Provide the [X, Y] coordinate of the cell's center where the given text is located.  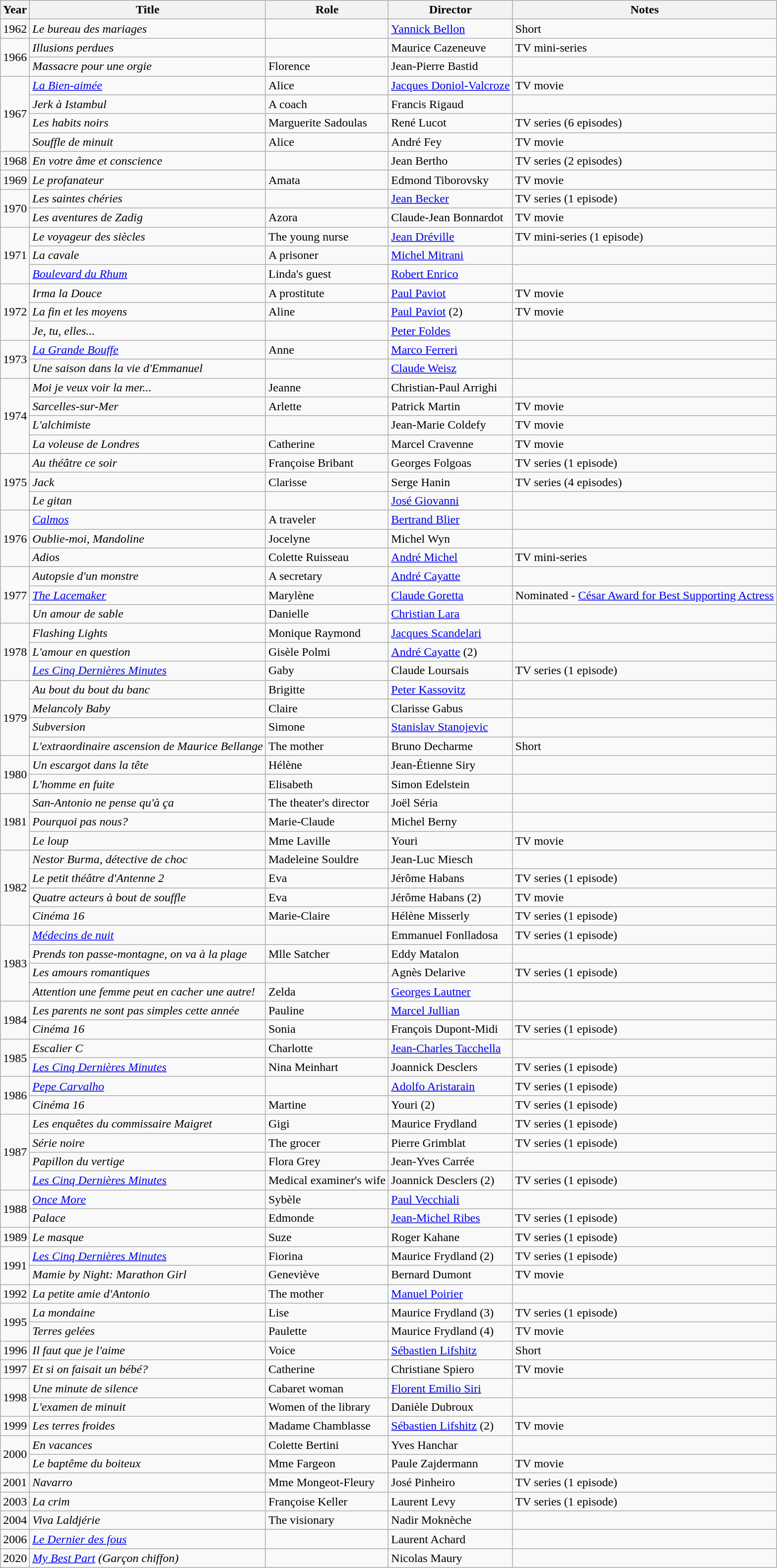
Charlotte [326, 1048]
1979 [15, 718]
1967 [15, 114]
Madeleine Souldre [326, 860]
René Lucot [451, 123]
1991 [15, 1265]
Jerk à Istambul [148, 104]
Flora Grey [326, 1162]
1970 [15, 208]
Je, tu, elles... [148, 331]
Jean-Luc Miesch [451, 860]
A prostitute [326, 293]
Le voyageur des siècles [148, 237]
Clarisse [326, 482]
Suze [326, 1237]
1989 [15, 1237]
Bruno Decharme [451, 746]
Paul Vecchiali [451, 1199]
Danielle [326, 614]
La crim [148, 1502]
1962 [15, 29]
Jacques Scandelari [451, 633]
Maurice Frydland (2) [451, 1256]
1986 [15, 1095]
Jean-Marie Coldefy [451, 425]
1997 [15, 1369]
2000 [15, 1454]
Marcel Cravenne [451, 444]
Au théâtre ce soir [148, 463]
Adolfo Aristarain [451, 1086]
Les enquêtes du commissaire Maigret [148, 1124]
Jean Becker [451, 198]
Les saintes chéries [148, 198]
Georges Lautner [451, 992]
Aline [326, 312]
Jacques Doniol-Valcroze [451, 85]
1982 [15, 888]
Et si on faisait un bébé? [148, 1369]
2006 [15, 1539]
Michel Mitrani [451, 255]
Bernard Dumont [451, 1275]
Director [451, 10]
Marcel Jullian [451, 1010]
1974 [15, 416]
Pierre Grimblat [451, 1142]
Marguerite Sadoulas [326, 123]
A traveler [326, 519]
Marco Ferreri [451, 350]
Anne [326, 350]
François Dupont-Midi [451, 1029]
Edmonde [326, 1218]
Patrick Martin [451, 406]
Jérôme Habans [451, 878]
Sybèle [326, 1199]
Subversion [148, 727]
Danièle Dubroux [451, 1407]
Les aventures de Zadig [148, 217]
Joannick Desclers [451, 1067]
1971 [15, 255]
Le baptême du boiteux [148, 1464]
Medical examiner's wife [326, 1181]
2003 [15, 1502]
Gigi [326, 1124]
Marylène [326, 595]
1976 [15, 538]
André Michel [451, 558]
Florent Emilio Siri [451, 1388]
TV series (2 episodes) [645, 161]
The young nurse [326, 237]
Jack [148, 482]
Colette Ruisseau [326, 558]
Peter Kassovitz [451, 690]
TV mini-series (1 episode) [645, 237]
Marie-Claire [326, 916]
Hélène Misserly [451, 916]
Nestor Burma, détective de choc [148, 860]
Fiorina [326, 1256]
Irma la Douce [148, 293]
1999 [15, 1426]
La Bien-aimée [148, 85]
La petite amie d'Antonio [148, 1294]
Melancoly Baby [148, 708]
2004 [15, 1520]
Terres gelées [148, 1331]
1996 [15, 1350]
La fin et les moyens [148, 312]
The Lacemaker [148, 595]
Viva Laldjérie [148, 1520]
Médecins de nuit [148, 935]
Paule Zajdermann [451, 1464]
1998 [15, 1397]
1978 [15, 652]
Brigitte [326, 690]
1975 [15, 482]
Jean-Michel Ribes [451, 1218]
Joannick Desclers (2) [451, 1181]
TV series (6 episodes) [645, 123]
Les habits noirs [148, 123]
Souffle de minuit [148, 142]
Elisabeth [326, 784]
Les amours romantiques [148, 973]
Une saison dans la vie d'Emmanuel [148, 369]
Jeanne [326, 387]
Christian-Paul Arrighi [451, 387]
The theater's director [326, 803]
Jean-Yves Carrée [451, 1162]
Le petit théâtre d'Antenne 2 [148, 878]
Jean Bertho [451, 161]
Emmanuel Fonlladosa [451, 935]
Sébastien Lifshitz (2) [451, 1426]
1972 [15, 312]
Mme Laville [326, 841]
Women of the library [326, 1407]
Year [15, 10]
Calmos [148, 519]
La mondaine [148, 1313]
Un amour de sable [148, 614]
Voice [326, 1350]
Mme Fargeon [326, 1464]
1992 [15, 1294]
1969 [15, 180]
1973 [15, 359]
Le bureau des mariages [148, 29]
Le masque [148, 1237]
Christian Lara [451, 614]
The grocer [326, 1142]
Paul Paviot (2) [451, 312]
1985 [15, 1058]
San-Antonio ne pense qu'à ça [148, 803]
The visionary [326, 1520]
1987 [15, 1152]
Maurice Frydland (4) [451, 1331]
Le loup [148, 841]
José Giovanni [451, 501]
Un escargot dans la tête [148, 765]
Amata [326, 180]
Gisèle Polmi [326, 652]
Quatre acteurs à bout de souffle [148, 897]
Mme Mongeot-Fleury [326, 1483]
Role [326, 10]
Prends ton passe-montagne, on va à la plage [148, 954]
Claude Weisz [451, 369]
Robert Enrico [451, 274]
Le Dernier des fous [148, 1539]
Jean-Pierre Bastid [451, 66]
Jean Dréville [451, 237]
A secretary [326, 576]
A coach [326, 104]
Simon Edelstein [451, 784]
Hélène [326, 765]
Au bout du bout du banc [148, 690]
Une minute de silence [148, 1388]
1995 [15, 1322]
Les terres froides [148, 1426]
Pourquoi pas nous? [148, 821]
Title [148, 10]
Mlle Satcher [326, 954]
Laurent Achard [451, 1539]
En votre âme et conscience [148, 161]
TV series (4 episodes) [645, 482]
Escalier C [148, 1048]
Yves Hanchar [451, 1445]
Nominated - César Award for Best Supporting Actress [645, 595]
Jean-Étienne Siry [451, 765]
1980 [15, 774]
Marie-Claude [326, 821]
Peter Foldes [451, 331]
La cavale [148, 255]
Claude-Jean Bonnardot [451, 217]
André Fey [451, 142]
1977 [15, 595]
Nina Meinhart [326, 1067]
André Cayatte (2) [451, 652]
Lise [326, 1313]
1981 [15, 821]
Il faut que je l'aime [148, 1350]
Linda's guest [326, 274]
My Best Part (Garçon chiffon) [148, 1558]
Cabaret woman [326, 1388]
L'examen de minuit [148, 1407]
Paul Paviot [451, 293]
Florence [326, 66]
Arlette [326, 406]
Nicolas Maury [451, 1558]
Agnès Delarive [451, 973]
Claude Goretta [451, 595]
Maurice Frydland (3) [451, 1313]
L'homme en fuite [148, 784]
Francis Rigaud [451, 104]
Papillon du vertige [148, 1162]
Yannick Bellon [451, 29]
José Pinheiro [451, 1483]
Jocelyne [326, 538]
Françoise Keller [326, 1502]
Eddy Matalon [451, 954]
Sonia [326, 1029]
Edmond Tiborovsky [451, 180]
Stanislav Stanojevic [451, 727]
Paulette [326, 1331]
1966 [15, 57]
Massacre pour une orgie [148, 66]
Simone [326, 727]
Serge Hanin [451, 482]
Claude Loursais [451, 671]
Colette Bertini [326, 1445]
Moi je veux voir la mer... [148, 387]
Youri [451, 841]
En vacances [148, 1445]
Jean-Charles Tacchella [451, 1048]
Geneviève [326, 1275]
Autopsie d'un monstre [148, 576]
Illusions perdues [148, 48]
Clarisse Gabus [451, 708]
1984 [15, 1020]
Claire [326, 708]
L'amour en question [148, 652]
Maurice Cazeneuve [451, 48]
André Cayatte [451, 576]
1968 [15, 161]
Monique Raymond [326, 633]
L'extraordinaire ascension de Maurice Bellange [148, 746]
Martine [326, 1105]
Adios [148, 558]
Georges Folgoas [451, 463]
2020 [15, 1558]
Oublie-moi, Mandoline [148, 538]
Attention une femme peut en cacher une autre! [148, 992]
Sébastien Lifshitz [451, 1350]
Le gitan [148, 501]
Françoise Bribant [326, 463]
Les parents ne sont pas simples cette année [148, 1010]
Michel Wyn [451, 538]
Navarro [148, 1483]
Joël Séria [451, 803]
L'alchimiste [148, 425]
Mamie by Night: Marathon Girl [148, 1275]
Pauline [326, 1010]
Youri (2) [451, 1105]
Série noire [148, 1142]
Maurice Frydland [451, 1124]
Flashing Lights [148, 633]
2001 [15, 1483]
A prisoner [326, 255]
Azora [326, 217]
Madame Chamblasse [326, 1426]
Michel Berny [451, 821]
Jérôme Habans (2) [451, 897]
1983 [15, 963]
Bertrand Blier [451, 519]
La Grande Bouffe [148, 350]
Le profanateur [148, 180]
Boulevard du Rhum [148, 274]
Gaby [326, 671]
Laurent Levy [451, 1502]
Manuel Poirier [451, 1294]
Sarcelles-sur-Mer [148, 406]
La voleuse de Londres [148, 444]
Notes [645, 10]
Christiane Spiero [451, 1369]
Palace [148, 1218]
Nadir Moknèche [451, 1520]
Pepe Carvalho [148, 1086]
Roger Kahane [451, 1237]
Once More [148, 1199]
1988 [15, 1209]
Zelda [326, 992]
